Return [x, y] of the center of cell containing provided text 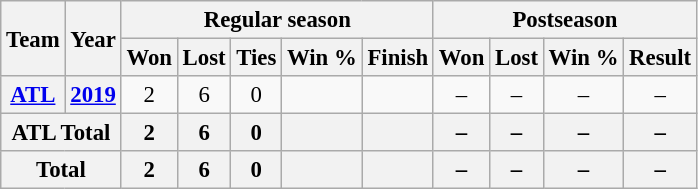
2019 [93, 95]
Year [93, 38]
Ties [256, 58]
Team [33, 38]
ATL [33, 95]
Result [660, 58]
Total [61, 170]
ATL Total [61, 133]
Finish [398, 58]
Regular season [277, 20]
Postseason [564, 20]
